Determine the (x, y) coordinate at the center of the cell enclosing the given text.  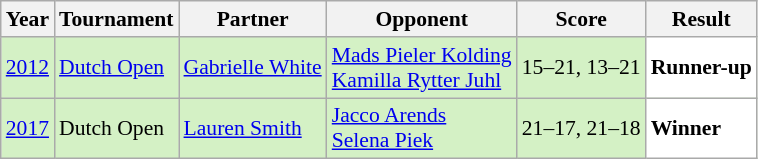
Tournament (116, 19)
Year (28, 19)
15–21, 13–21 (582, 68)
Mads Pieler Kolding Kamilla Rytter Juhl (422, 68)
2012 (28, 68)
Gabrielle White (253, 68)
21–17, 21–18 (582, 128)
Partner (253, 19)
Lauren Smith (253, 128)
Result (702, 19)
Winner (702, 128)
Score (582, 19)
Opponent (422, 19)
Jacco Arends Selena Piek (422, 128)
2017 (28, 128)
Runner-up (702, 68)
